Extract the [x, y] coordinate from the center of the cell holding the provided text.  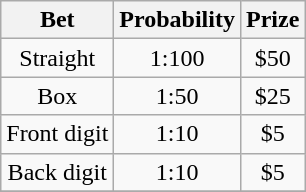
Back digit [58, 172]
1:50 [178, 96]
Box [58, 96]
$25 [272, 96]
1:100 [178, 58]
Bet [58, 20]
Probability [178, 20]
Front digit [58, 134]
Straight [58, 58]
Prize [272, 20]
$50 [272, 58]
